Detect which cell encompasses the target text, then output its [x, y] center coordinate. 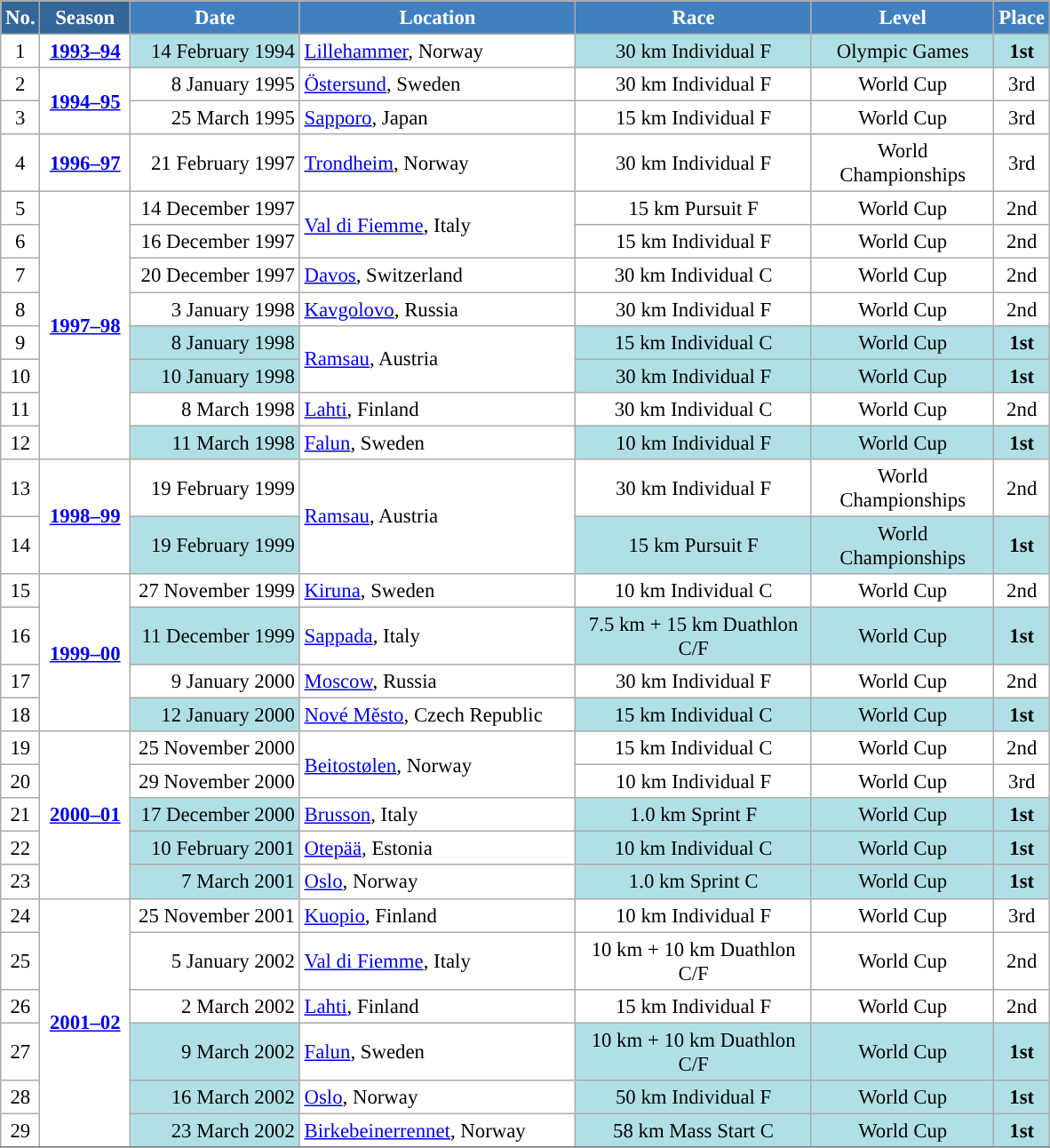
18 [20, 715]
8 January 1998 [215, 342]
27 November 1999 [215, 591]
1999–00 [85, 652]
14 December 1997 [215, 209]
8 January 1995 [215, 84]
23 March 2002 [215, 1130]
No. [20, 18]
19 [20, 748]
10 January 1998 [215, 376]
Östersund, Sweden [437, 84]
16 December 1997 [215, 243]
23 [20, 882]
16 March 2002 [215, 1097]
22 [20, 849]
1994–95 [85, 101]
2 [20, 84]
21 [20, 815]
Place [1022, 18]
27 [20, 1052]
3 [20, 118]
6 [20, 243]
Moscow, Russia [437, 682]
Race [694, 18]
2 March 2002 [215, 1006]
10 February 2001 [215, 849]
5 [20, 209]
Nové Město, Czech Republic [437, 715]
11 [20, 409]
28 [20, 1097]
9 January 2000 [215, 682]
16 [20, 636]
14 [20, 546]
24 [20, 915]
17 December 2000 [215, 815]
25 November 2001 [215, 915]
Kuopio, Finland [437, 915]
7 March 2001 [215, 882]
Olympic Games [903, 52]
20 [20, 782]
9 [20, 342]
Brusson, Italy [437, 815]
10 [20, 376]
4 [20, 163]
1996–97 [85, 163]
13 [20, 489]
7.5 km + 15 km Duathlon C/F [694, 636]
Sappada, Italy [437, 636]
15 [20, 591]
25 November 2000 [215, 748]
Kavgolovo, Russia [437, 309]
Date [215, 18]
20 December 1997 [215, 275]
1993–94 [85, 52]
Lillehammer, Norway [437, 52]
17 [20, 682]
Sapporo, Japan [437, 118]
1997–98 [85, 325]
58 km Mass Start C [694, 1130]
2000–01 [85, 815]
12 [20, 442]
26 [20, 1006]
1998–99 [85, 517]
Kiruna, Sweden [437, 591]
25 [20, 961]
25 March 1995 [215, 118]
9 March 2002 [215, 1052]
8 [20, 309]
1.0 km Sprint F [694, 815]
29 [20, 1130]
2001–02 [85, 1023]
11 December 1999 [215, 636]
8 March 1998 [215, 409]
12 January 2000 [215, 715]
29 November 2000 [215, 782]
7 [20, 275]
14 February 1994 [215, 52]
1.0 km Sprint C [694, 882]
Location [437, 18]
50 km Individual F [694, 1097]
Trondheim, Norway [437, 163]
21 February 1997 [215, 163]
Season [85, 18]
5 January 2002 [215, 961]
Davos, Switzerland [437, 275]
11 March 1998 [215, 442]
1 [20, 52]
Birkebeinerrennet, Norway [437, 1130]
Level [903, 18]
Otepää, Estonia [437, 849]
Beitostølen, Norway [437, 764]
3 January 1998 [215, 309]
